Output the (x, y) coordinate of the center of the cell containing the given text.  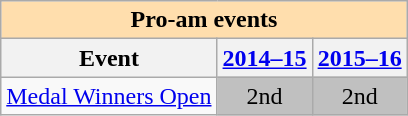
2015–16 (360, 58)
Pro-am events (204, 20)
Event (109, 58)
2014–15 (264, 58)
Medal Winners Open (109, 96)
